Find where the given text appears and provide that cell's center as (x, y) coordinate. 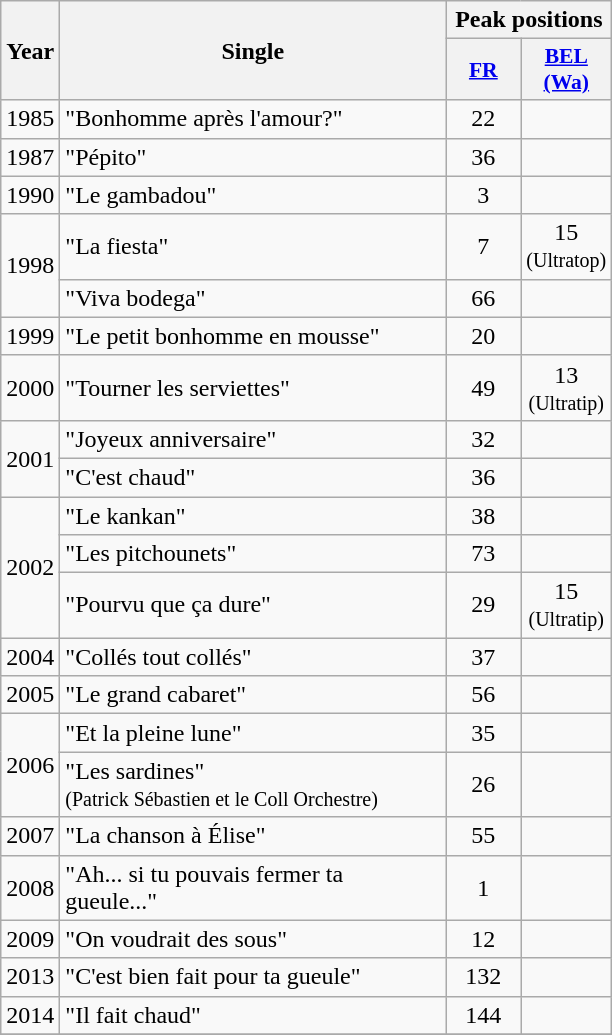
Year (30, 50)
2007 (30, 836)
2014 (30, 1015)
3 (484, 195)
"Pépito" (253, 157)
"Bonhomme après l'amour?" (253, 119)
"C'est chaud" (253, 477)
2008 (30, 888)
7 (484, 246)
26 (484, 784)
2009 (30, 939)
37 (484, 657)
2002 (30, 566)
"La fiesta" (253, 246)
2005 (30, 695)
1999 (30, 336)
32 (484, 439)
"Les pitchounets" (253, 554)
20 (484, 336)
"Les sardines" (Patrick Sébastien et le Coll Orchestre) (253, 784)
"Ah... si tu pouvais fermer ta gueule..." (253, 888)
"Joyeux anniversaire" (253, 439)
"On voudrait des sous" (253, 939)
"C'est bien fait pour ta gueule" (253, 977)
144 (484, 1015)
1 (484, 888)
"Collés tout collés" (253, 657)
"La chanson à Élise" (253, 836)
"Pourvu que ça dure" (253, 606)
"Il fait chaud" (253, 1015)
"Le petit bonhomme en mousse" (253, 336)
13 (Ultratip) (566, 388)
2013 (30, 977)
22 (484, 119)
12 (484, 939)
1987 (30, 157)
35 (484, 733)
2000 (30, 388)
2001 (30, 458)
66 (484, 298)
73 (484, 554)
"Et la pleine lune" (253, 733)
55 (484, 836)
2004 (30, 657)
"Le kankan" (253, 515)
1998 (30, 266)
2006 (30, 766)
Single (253, 50)
"Tourner les serviettes" (253, 388)
"Le grand cabaret" (253, 695)
56 (484, 695)
"Le gambadou" (253, 195)
132 (484, 977)
Peak positions (529, 20)
BEL (Wa) (566, 70)
15(Ultratop) (566, 246)
FR (484, 70)
"Viva bodega" (253, 298)
15 (Ultratip) (566, 606)
38 (484, 515)
29 (484, 606)
1985 (30, 119)
49 (484, 388)
1990 (30, 195)
